Determine the (X, Y) coordinate at the center of the cell enclosing the given text.  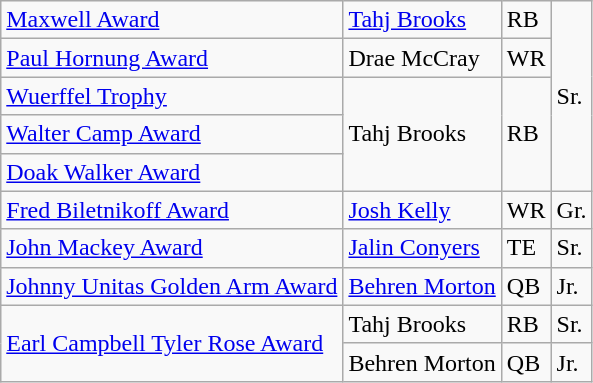
Earl Campbell Tyler Rose Award (172, 343)
John Mackey Award (172, 248)
Josh Kelly (422, 210)
TE (526, 248)
Gr. (572, 210)
Johnny Unitas Golden Arm Award (172, 286)
Wuerffel Trophy (172, 96)
Doak Walker Award (172, 172)
Fred Biletnikoff Award (172, 210)
Drae McCray (422, 58)
Paul Hornung Award (172, 58)
Walter Camp Award (172, 134)
Maxwell Award (172, 20)
Jalin Conyers (422, 248)
